Return (x, y) of the center of cell containing provided text 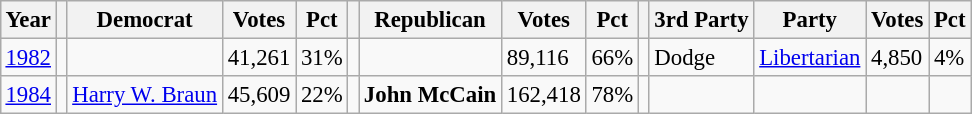
Year (28, 20)
Dodge (702, 57)
4,850 (898, 57)
Libertarian (810, 57)
1982 (28, 57)
1984 (28, 95)
89,116 (544, 57)
78% (612, 95)
John McCain (430, 95)
3rd Party (702, 20)
41,261 (258, 57)
31% (322, 57)
22% (322, 95)
162,418 (544, 95)
Democrat (144, 20)
66% (612, 57)
45,609 (258, 95)
Republican (430, 20)
Party (810, 20)
4% (950, 57)
Harry W. Braun (144, 95)
